Return the [X, Y] coordinate for the center point of the cell that contains the specified text.  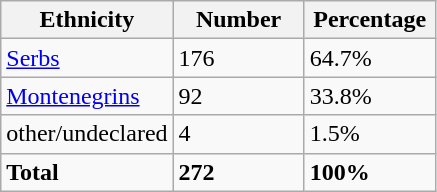
176 [238, 58]
Percentage [370, 20]
100% [370, 172]
Ethnicity [87, 20]
92 [238, 96]
272 [238, 172]
other/undeclared [87, 134]
64.7% [370, 58]
Montenegrins [87, 96]
Serbs [87, 58]
Total [87, 172]
4 [238, 134]
33.8% [370, 96]
Number [238, 20]
1.5% [370, 134]
